Provide the (x, y) coordinate of the cell's center where the given text is located.  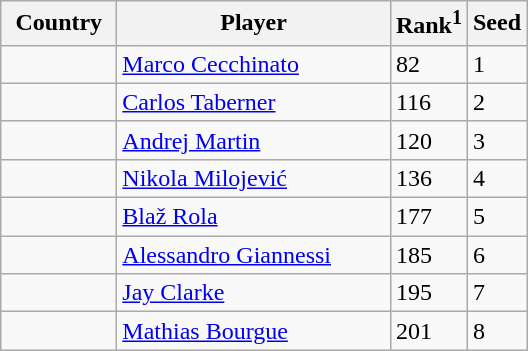
Mathias Bourgue (254, 331)
Andrej Martin (254, 140)
Rank1 (428, 24)
6 (496, 255)
201 (428, 331)
195 (428, 293)
Nikola Milojević (254, 178)
Country (59, 24)
116 (428, 102)
136 (428, 178)
177 (428, 217)
Alessandro Giannessi (254, 255)
3 (496, 140)
Player (254, 24)
Seed (496, 24)
185 (428, 255)
Blaž Rola (254, 217)
4 (496, 178)
1 (496, 64)
8 (496, 331)
7 (496, 293)
120 (428, 140)
82 (428, 64)
Jay Clarke (254, 293)
5 (496, 217)
2 (496, 102)
Marco Cecchinato (254, 64)
Carlos Taberner (254, 102)
